Pinpoint the cell where the given text exists, returning its [X, Y] midpoint coordinate. 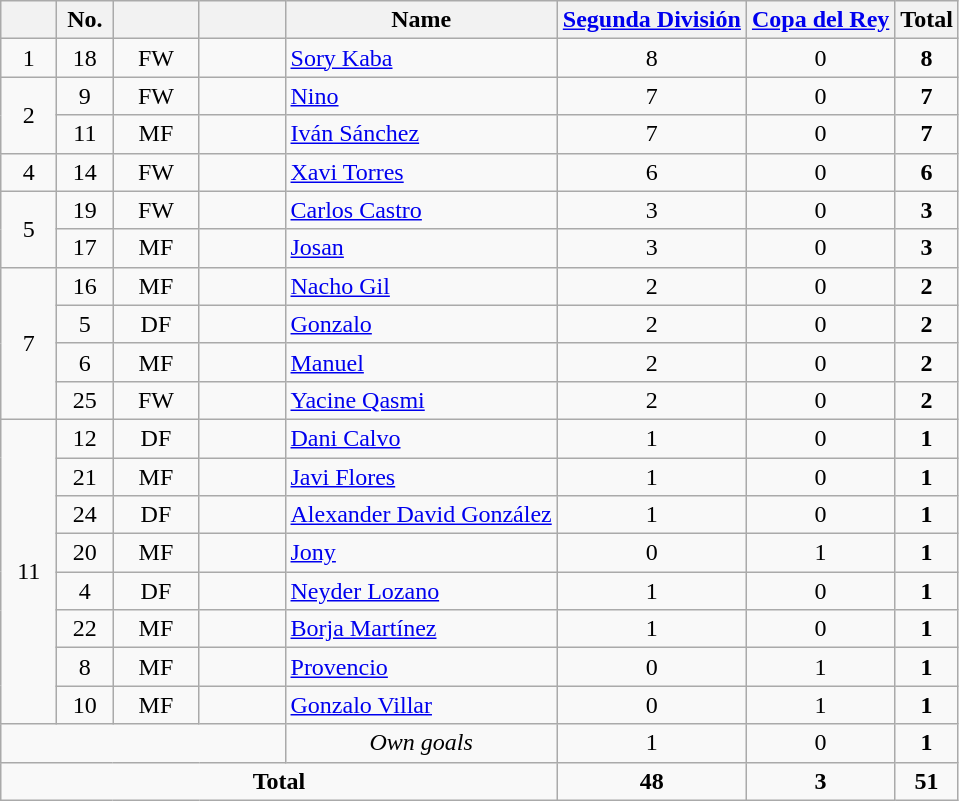
22 [85, 629]
9 [85, 96]
Sory Kaba [421, 58]
17 [85, 248]
10 [85, 705]
16 [85, 286]
Nacho Gil [421, 286]
21 [85, 477]
24 [85, 515]
Nino [421, 96]
Provencio [421, 667]
12 [85, 438]
Borja Martínez [421, 629]
25 [85, 400]
Jony [421, 553]
19 [85, 210]
Copa del Rey [820, 20]
48 [652, 781]
Iván Sánchez [421, 134]
No. [85, 20]
51 [927, 781]
20 [85, 553]
Gonzalo [421, 324]
Alexander David González [421, 515]
Javi Flores [421, 477]
Yacine Qasmi [421, 400]
Josan [421, 248]
14 [85, 172]
Neyder Lozano [421, 591]
Xavi Torres [421, 172]
Dani Calvo [421, 438]
18 [85, 58]
Segunda División [652, 20]
Name [421, 20]
Manuel [421, 362]
Own goals [421, 743]
Gonzalo Villar [421, 705]
Carlos Castro [421, 210]
